Find where the given text appears and provide that cell's center as [x, y] coordinate. 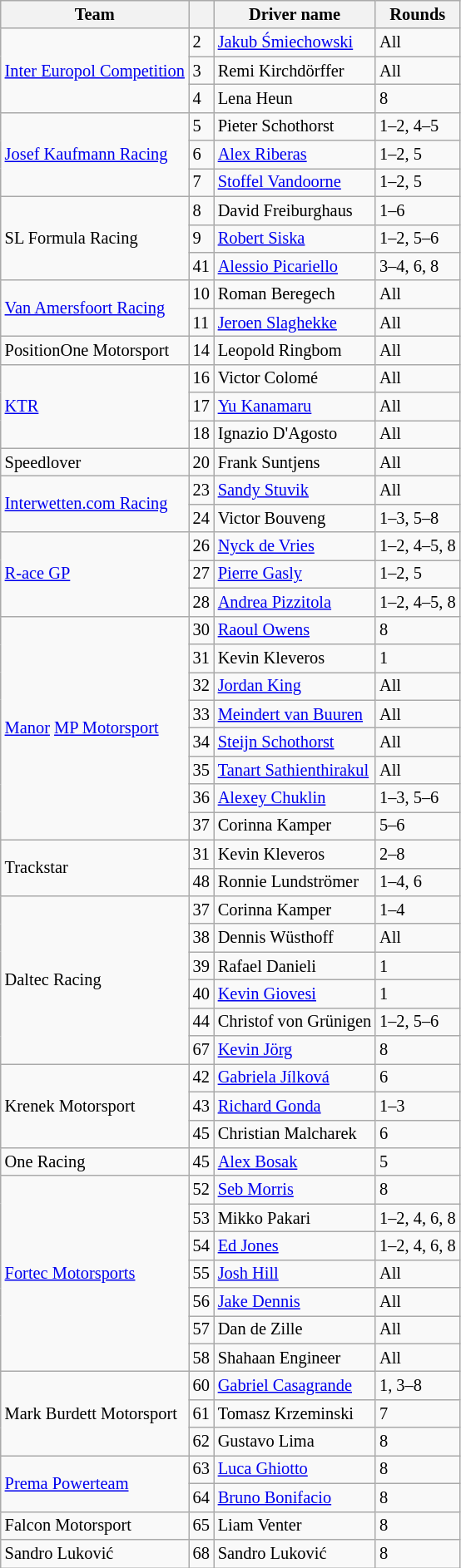
Josh Hill [295, 1274]
Kevin Giovesi [295, 994]
Luca Ghiotto [295, 1469]
Mark Burdett Motorsport [95, 1413]
SL Formula Racing [95, 238]
Christian Malcharek [295, 1134]
Christof von Grünigen [295, 1022]
Kevin Jörg [295, 1050]
3–4, 6, 8 [418, 266]
62 [201, 1442]
1–3, 5–8 [418, 518]
Jeroen Slaghekke [295, 323]
53 [201, 1218]
1–4 [418, 910]
Lena Heun [295, 98]
Speedlover [95, 462]
Trackstar [95, 868]
Jordan King [295, 686]
34 [201, 742]
Josef Kaufmann Racing [95, 155]
Nyck de Vries [295, 546]
Ed Jones [295, 1245]
Pierre Gasly [295, 574]
Interwetten.com Racing [95, 504]
61 [201, 1413]
26 [201, 546]
Gabriela Jílková [295, 1077]
Raoul Owens [295, 630]
38 [201, 938]
Roman Beregech [295, 294]
Bruno Bonifacio [295, 1497]
Daltec Racing [95, 979]
Yu Kanamaru [295, 407]
Leopold Ringbom [295, 350]
40 [201, 994]
Ignazio D'Agosto [295, 434]
Pieter Schothorst [295, 126]
23 [201, 490]
Rounds [418, 14]
1–4, 6 [418, 882]
1–2, 4–5 [418, 126]
Liam Venter [295, 1526]
4 [201, 98]
3 [201, 71]
Jake Dennis [295, 1302]
Driver name [295, 14]
PositionOne Motorsport [95, 350]
Sandy Stuvik [295, 490]
2 [201, 42]
58 [201, 1358]
Robert Siska [295, 239]
43 [201, 1106]
39 [201, 966]
Fortec Motorsports [95, 1274]
14 [201, 350]
Frank Suntjens [295, 462]
Alexey Chuklin [295, 798]
41 [201, 266]
16 [201, 378]
Meindert van Buuren [295, 714]
9 [201, 239]
Alessio Picariello [295, 266]
Mikko Pakari [295, 1218]
42 [201, 1077]
Victor Bouveng [295, 518]
Tanart Sathienthirakul [295, 770]
27 [201, 574]
Gustavo Lima [295, 1442]
Team [95, 14]
36 [201, 798]
Van Amersfoort Racing [95, 308]
David Freiburghaus [295, 210]
Remi Kirchdörffer [295, 71]
60 [201, 1386]
18 [201, 434]
Dennis Wüsthoff [295, 938]
Shahaan Engineer [295, 1358]
56 [201, 1302]
Andrea Pizzitola [295, 602]
Dan de Zille [295, 1329]
Alex Bosak [295, 1161]
Gabriel Casagrande [295, 1386]
64 [201, 1497]
35 [201, 770]
10 [201, 294]
5–6 [418, 826]
1–3, 5–6 [418, 798]
Ronnie Lundströmer [295, 882]
R-ace GP [95, 574]
63 [201, 1469]
2–8 [418, 854]
Prema Powerteam [95, 1483]
Seb Morris [295, 1190]
28 [201, 602]
Falcon Motorsport [95, 1526]
1, 3–8 [418, 1386]
17 [201, 407]
Richard Gonda [295, 1106]
1–6 [418, 210]
Manor MP Motorsport [95, 728]
Stoffel Vandoorne [295, 182]
1–3 [418, 1106]
Inter Europol Competition [95, 70]
Rafael Danieli [295, 966]
KTR [95, 406]
52 [201, 1190]
11 [201, 323]
Alex Riberas [295, 155]
48 [201, 882]
54 [201, 1245]
55 [201, 1274]
32 [201, 686]
Jakub Śmiechowski [295, 42]
57 [201, 1329]
68 [201, 1553]
24 [201, 518]
Steijn Schothorst [295, 742]
Krenek Motorsport [95, 1106]
20 [201, 462]
Tomasz Krzeminski [295, 1413]
67 [201, 1050]
30 [201, 630]
44 [201, 1022]
33 [201, 714]
65 [201, 1526]
Victor Colomé [295, 378]
One Racing [95, 1161]
